Capture the cell that displays the provided text and extract its (X, Y) central coordinate. 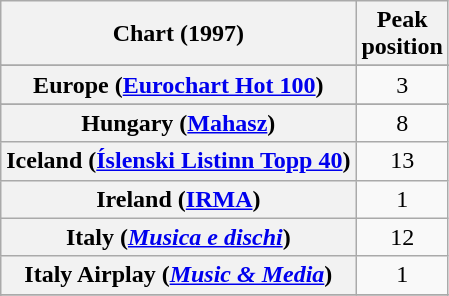
13 (402, 161)
Ireland (IRMA) (178, 199)
Italy (Musica e dischi) (178, 237)
Hungary (Mahasz) (178, 123)
3 (402, 85)
Chart (1997) (178, 34)
Iceland (Íslenski Listinn Topp 40) (178, 161)
Italy Airplay (Music & Media) (178, 275)
8 (402, 123)
12 (402, 237)
Peakposition (402, 34)
Europe (Eurochart Hot 100) (178, 85)
